Extract the (X, Y) coordinate from the center of the cell holding the provided text.  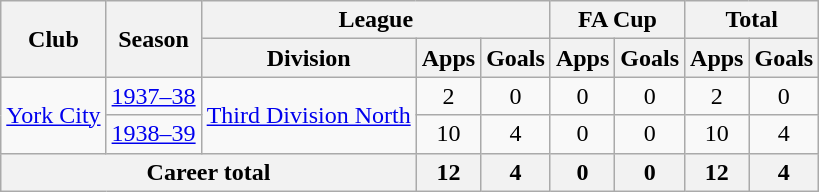
Total (752, 20)
FA Cup (617, 20)
York City (54, 115)
Career total (208, 172)
Club (54, 39)
League (376, 20)
1937–38 (154, 96)
1938–39 (154, 134)
Third Division North (308, 115)
Division (308, 58)
Season (154, 39)
